From the cell containing the given text, extract its center point as (X, Y) coordinate. 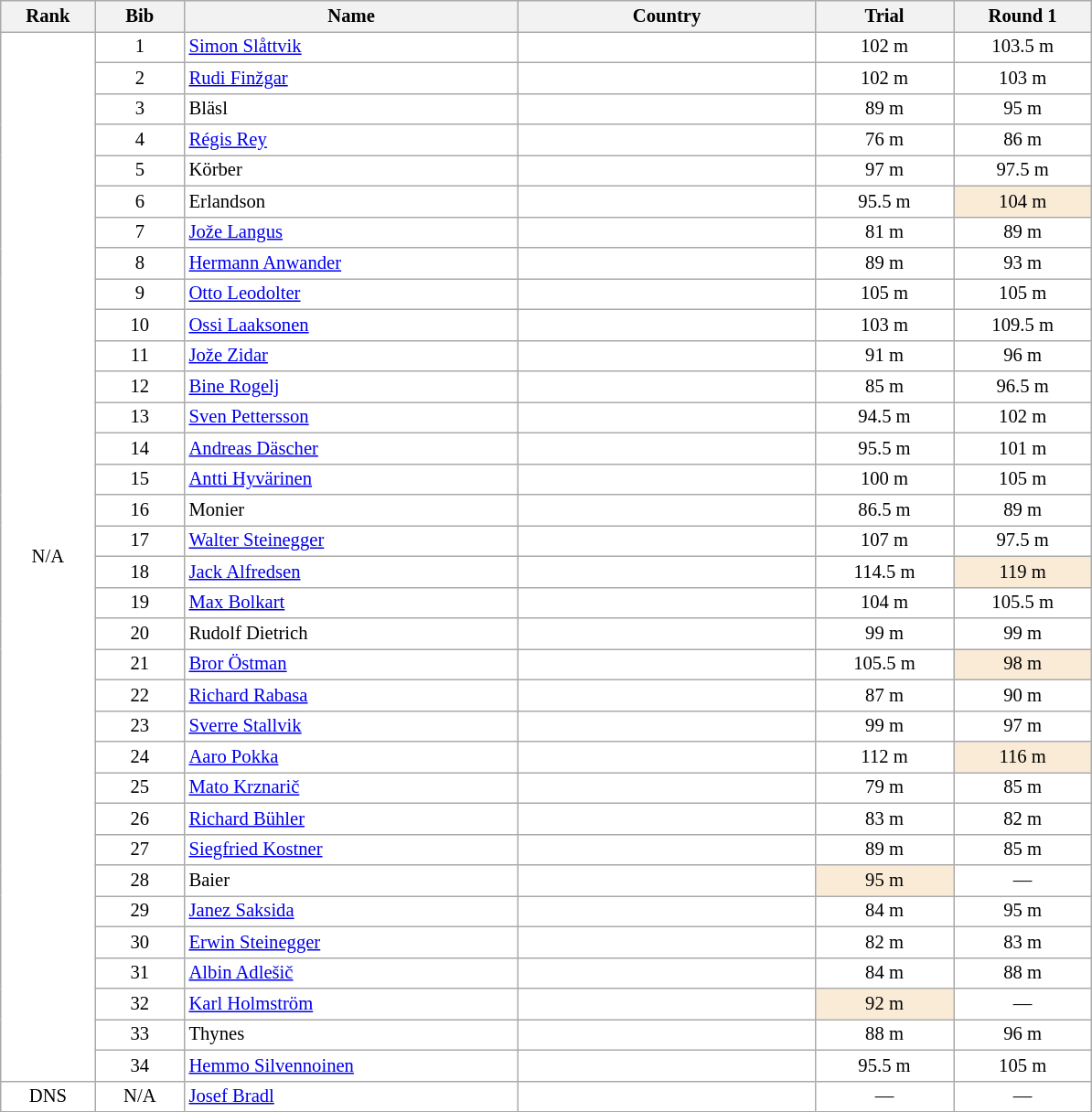
Rudolf Dietrich (351, 634)
26 (140, 818)
Andreas Däscher (351, 448)
28 (140, 881)
21 (140, 664)
12 (140, 387)
Otto Leodolter (351, 294)
100 m (883, 479)
107 m (883, 540)
27 (140, 850)
10 (140, 325)
23 (140, 726)
Bror Östman (351, 664)
103.5 m (1022, 47)
112 m (883, 756)
79 m (883, 787)
Bib (140, 16)
30 (140, 942)
34 (140, 1065)
90 m (1022, 695)
7 (140, 232)
81 m (883, 232)
4 (140, 140)
Hemmo Silvennoinen (351, 1065)
Hermann Anwander (351, 262)
Jože Langus (351, 232)
Ossi Laaksonen (351, 325)
32 (140, 1003)
Thynes (351, 1034)
Simon Slåttvik (351, 47)
98 m (1022, 664)
29 (140, 911)
114.5 m (883, 572)
Josef Bradl (351, 1096)
Bläsl (351, 109)
94.5 m (883, 417)
Bine Rogelj (351, 387)
Walter Steinegger (351, 540)
Trial (883, 16)
25 (140, 787)
91 m (883, 356)
24 (140, 756)
Rank (48, 16)
13 (140, 417)
Erlandson (351, 201)
Janez Saksida (351, 911)
17 (140, 540)
18 (140, 572)
Aaro Pokka (351, 756)
Régis Rey (351, 140)
11 (140, 356)
92 m (883, 1003)
Country (668, 16)
Körber (351, 170)
1 (140, 47)
31 (140, 973)
109.5 m (1022, 325)
116 m (1022, 756)
Albin Adlešič (351, 973)
15 (140, 479)
96.5 m (1022, 387)
19 (140, 603)
Max Bolkart (351, 603)
86.5 m (883, 509)
119 m (1022, 572)
Antti Hyvärinen (351, 479)
Baier (351, 881)
8 (140, 262)
3 (140, 109)
16 (140, 509)
Name (351, 16)
Erwin Steinegger (351, 942)
22 (140, 695)
6 (140, 201)
Richard Bühler (351, 818)
Round 1 (1022, 16)
2 (140, 78)
DNS (48, 1096)
14 (140, 448)
33 (140, 1034)
101 m (1022, 448)
Jack Alfredsen (351, 572)
76 m (883, 140)
Jože Zidar (351, 356)
5 (140, 170)
86 m (1022, 140)
Mato Krznarič (351, 787)
93 m (1022, 262)
20 (140, 634)
Karl Holmström (351, 1003)
Sverre Stallvik (351, 726)
Richard Rabasa (351, 695)
Rudi Finžgar (351, 78)
Sven Pettersson (351, 417)
Monier (351, 509)
Siegfried Kostner (351, 850)
9 (140, 294)
87 m (883, 695)
